Extract the (x, y) coordinate from the center of the cell holding the provided text.  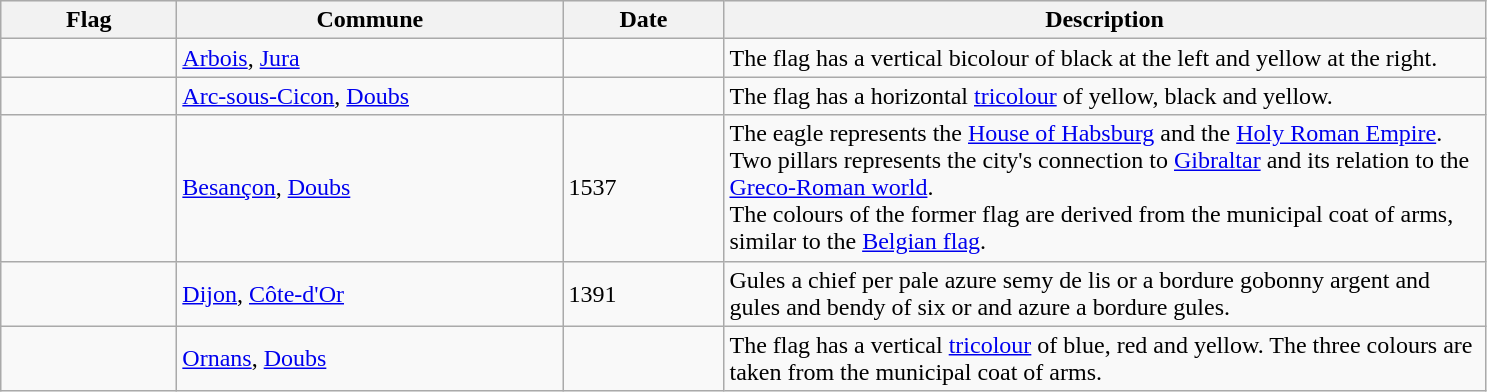
Ornans, Doubs (370, 358)
1537 (644, 188)
Commune (370, 20)
The flag has a horizontal tricolour of yellow, black and yellow. (1104, 96)
Arc-sous-Cicon, Doubs (370, 96)
The flag has a vertical bicolour of black at the left and yellow at the right. (1104, 58)
Besançon, Doubs (370, 188)
Dijon, Côte-d'Or (370, 294)
Arbois, Jura (370, 58)
The flag has a vertical tricolour of blue, red and yellow. The three colours are taken from the municipal coat of arms. (1104, 358)
Gules a chief per pale azure semy de lis or a bordure gobonny argent and gules and bendy of six or and azure a bordure gules. (1104, 294)
Description (1104, 20)
Flag (89, 20)
Date (644, 20)
1391 (644, 294)
